Output the (X, Y) coordinate of the center of the cell containing the given text.  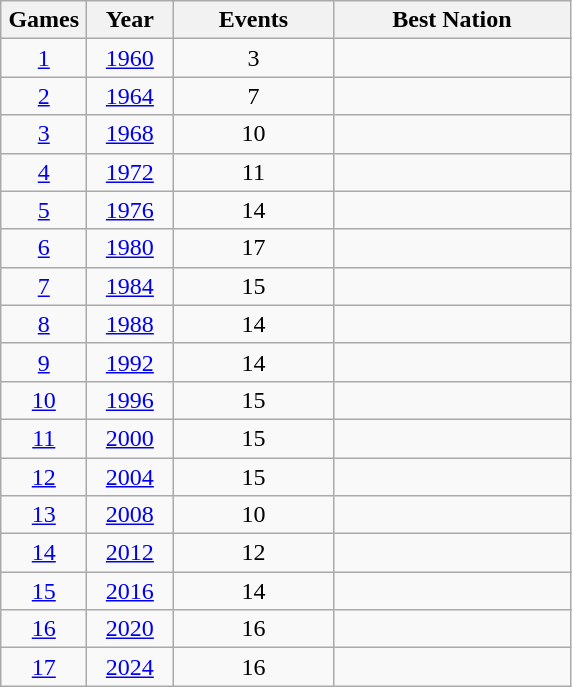
Year (130, 20)
5 (44, 210)
2004 (130, 477)
4 (44, 172)
2 (44, 96)
2012 (130, 553)
1988 (130, 324)
1980 (130, 248)
2016 (130, 591)
1976 (130, 210)
1996 (130, 400)
6 (44, 248)
9 (44, 362)
1984 (130, 286)
1972 (130, 172)
1 (44, 58)
2008 (130, 515)
8 (44, 324)
1964 (130, 96)
2020 (130, 629)
1968 (130, 134)
1960 (130, 58)
1992 (130, 362)
13 (44, 515)
Best Nation (452, 20)
Games (44, 20)
Events (254, 20)
2000 (130, 438)
2024 (130, 667)
